Locate the cell with the specified text and output its [x, y] center coordinate. 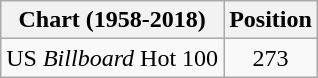
Position [271, 20]
US Billboard Hot 100 [112, 58]
273 [271, 58]
Chart (1958-2018) [112, 20]
